Return the (X, Y) coordinate for the center point of the cell that contains the specified text.  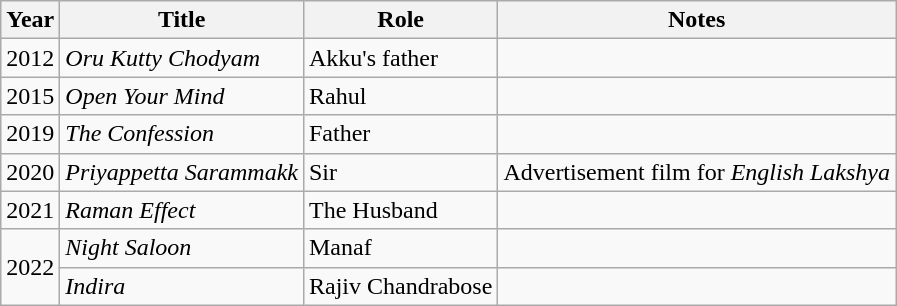
Raman Effect (182, 210)
Father (400, 134)
Open Your Mind (182, 96)
Role (400, 20)
2020 (30, 172)
Night Saloon (182, 248)
Rahul (400, 96)
Akku's father (400, 58)
Advertisement film for English Lakshya (697, 172)
Title (182, 20)
Sir (400, 172)
Notes (697, 20)
Indira (182, 286)
Oru Kutty Chodyam (182, 58)
2012 (30, 58)
2015 (30, 96)
2022 (30, 267)
Year (30, 20)
2019 (30, 134)
Priyappetta Sarammakk (182, 172)
The Husband (400, 210)
2021 (30, 210)
Manaf (400, 248)
Rajiv Chandrabose (400, 286)
The Confession (182, 134)
